Capture the cell that displays the provided text and extract its [X, Y] central coordinate. 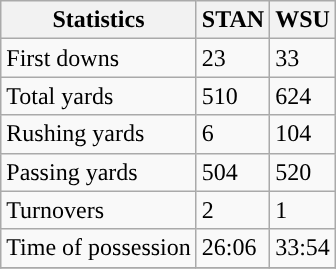
First downs [99, 58]
Total yards [99, 96]
2 [232, 210]
33 [303, 58]
624 [303, 96]
23 [232, 58]
1 [303, 210]
Time of possession [99, 248]
STAN [232, 20]
26:06 [232, 248]
Passing yards [99, 172]
6 [232, 134]
104 [303, 134]
33:54 [303, 248]
Rushing yards [99, 134]
WSU [303, 20]
504 [232, 172]
520 [303, 172]
Statistics [99, 20]
510 [232, 96]
Turnovers [99, 210]
